Find where the given text appears and provide that cell's center as (x, y) coordinate. 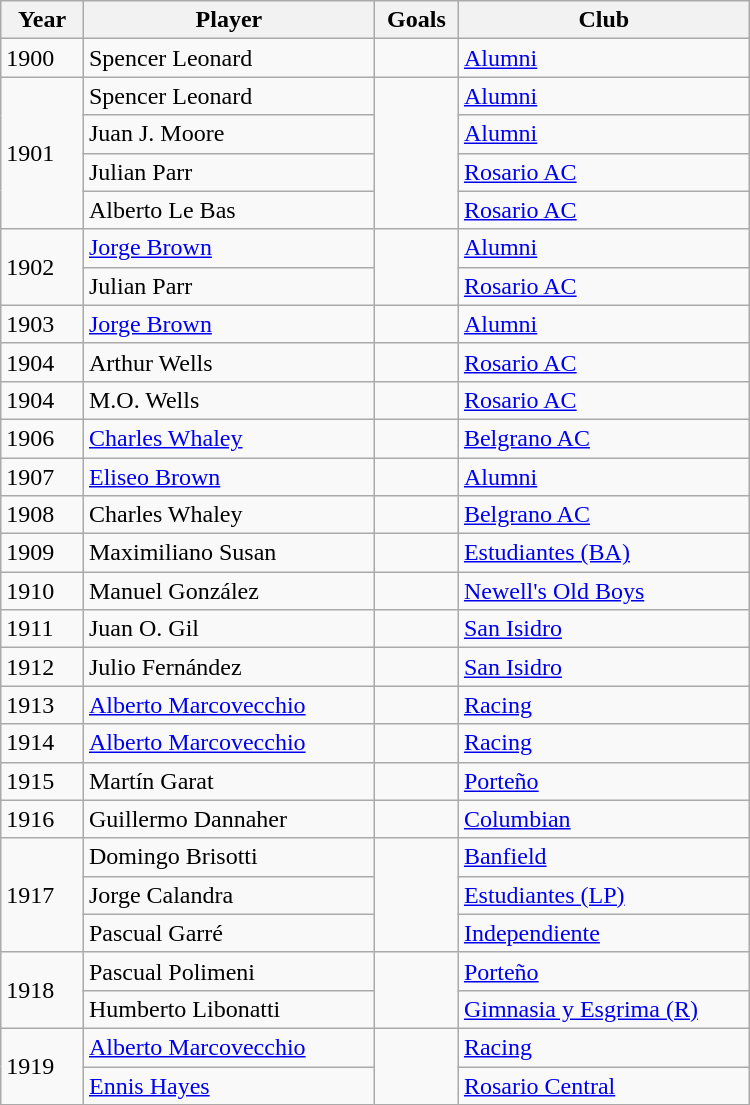
1913 (42, 705)
1916 (42, 819)
1906 (42, 438)
1914 (42, 743)
Domingo Brisotti (228, 857)
1900 (42, 58)
Year (42, 20)
Maximiliano Susan (228, 553)
Estudiantes (BA) (604, 553)
Independiente (604, 933)
Gimnasia y Esgrima (R) (604, 1009)
Juan O. Gil (228, 629)
1911 (42, 629)
1901 (42, 153)
Rosario Central (604, 1085)
Julio Fernández (228, 667)
1903 (42, 324)
Jorge Calandra (228, 895)
1907 (42, 477)
1908 (42, 515)
Martín Garat (228, 781)
Alberto Le Bas (228, 210)
1918 (42, 990)
1919 (42, 1066)
Humberto Libonatti (228, 1009)
Goals (416, 20)
Manuel González (228, 591)
1902 (42, 267)
Pascual Polimeni (228, 971)
Juan J. Moore (228, 134)
Club (604, 20)
1915 (42, 781)
Ennis Hayes (228, 1085)
1917 (42, 895)
Eliseo Brown (228, 477)
1910 (42, 591)
Player (228, 20)
Banfield (604, 857)
Estudiantes (LP) (604, 895)
Arthur Wells (228, 362)
Guillermo Dannaher (228, 819)
Columbian (604, 819)
M.O. Wells (228, 400)
Newell's Old Boys (604, 591)
Pascual Garré (228, 933)
1909 (42, 553)
1912 (42, 667)
